From the cell containing the given text, extract its center point as (x, y) coordinate. 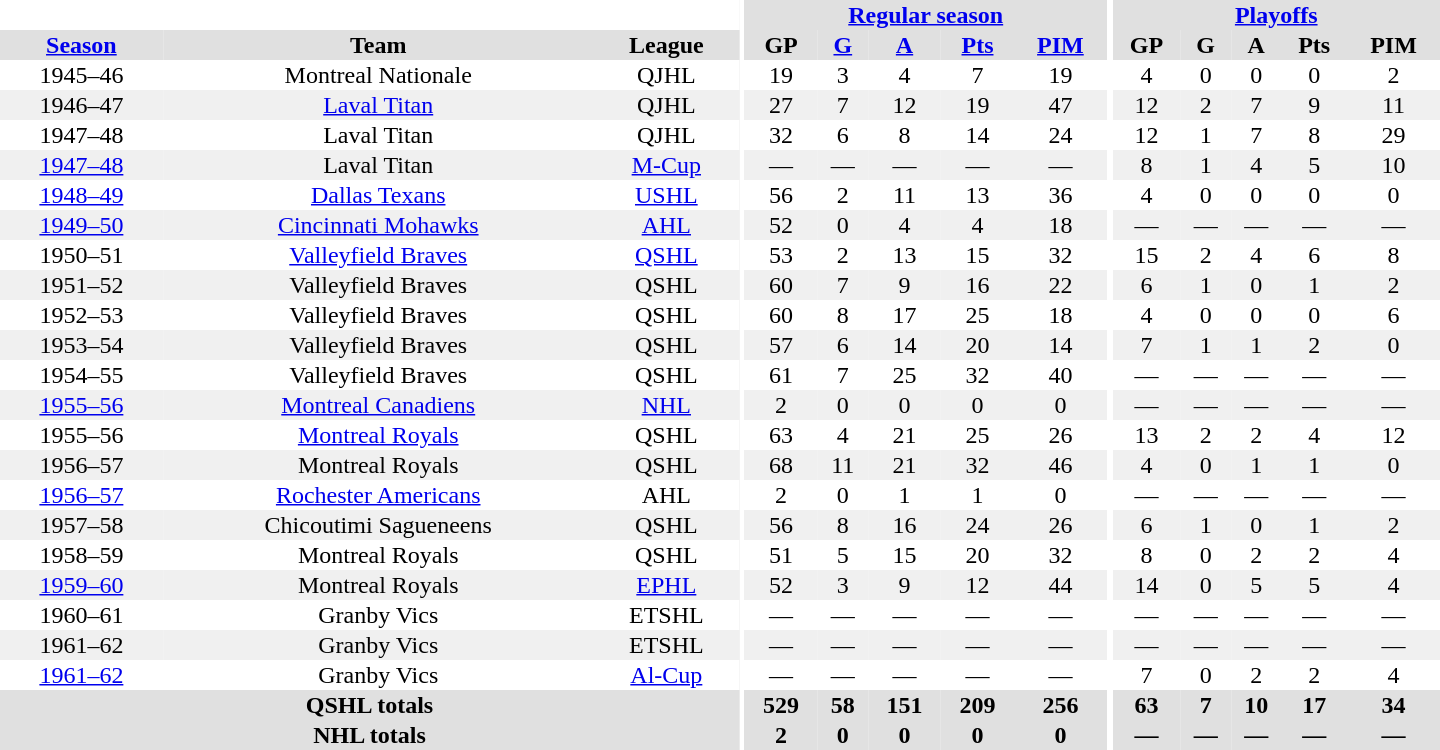
47 (1060, 105)
1945–46 (82, 75)
34 (1394, 705)
Cincinnati Mohawks (378, 225)
1958–59 (82, 555)
22 (1060, 285)
1946–47 (82, 105)
57 (782, 345)
League (666, 45)
44 (1060, 585)
Montreal Nationale (378, 75)
209 (978, 705)
1959–60 (82, 585)
Team (378, 45)
1954–55 (82, 375)
151 (904, 705)
46 (1060, 465)
1951–52 (82, 285)
Montreal Canadiens (378, 405)
58 (844, 705)
68 (782, 465)
40 (1060, 375)
1948–49 (82, 195)
61 (782, 375)
36 (1060, 195)
Rochester Americans (378, 495)
29 (1394, 135)
QSHL totals (370, 705)
1953–54 (82, 345)
1950–51 (82, 255)
NHL totals (370, 735)
Regular season (926, 15)
Chicoutimi Sagueneens (378, 525)
1960–61 (82, 615)
EPHL (666, 585)
Season (82, 45)
Playoffs (1276, 15)
1952–53 (82, 315)
NHL (666, 405)
M-Cup (666, 165)
529 (782, 705)
1949–50 (82, 225)
Al-Cup (666, 675)
256 (1060, 705)
Dallas Texans (378, 195)
51 (782, 555)
1957–58 (82, 525)
USHL (666, 195)
27 (782, 105)
53 (782, 255)
